Pinpoint the cell where the given text exists, returning its [x, y] midpoint coordinate. 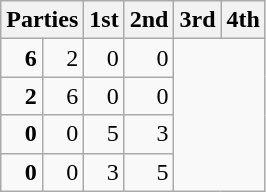
2nd [149, 20]
3rd [198, 20]
4th [243, 20]
Parties [42, 20]
1st [104, 20]
